Return the (x, y) coordinate for the center point of the cell that contains the specified text.  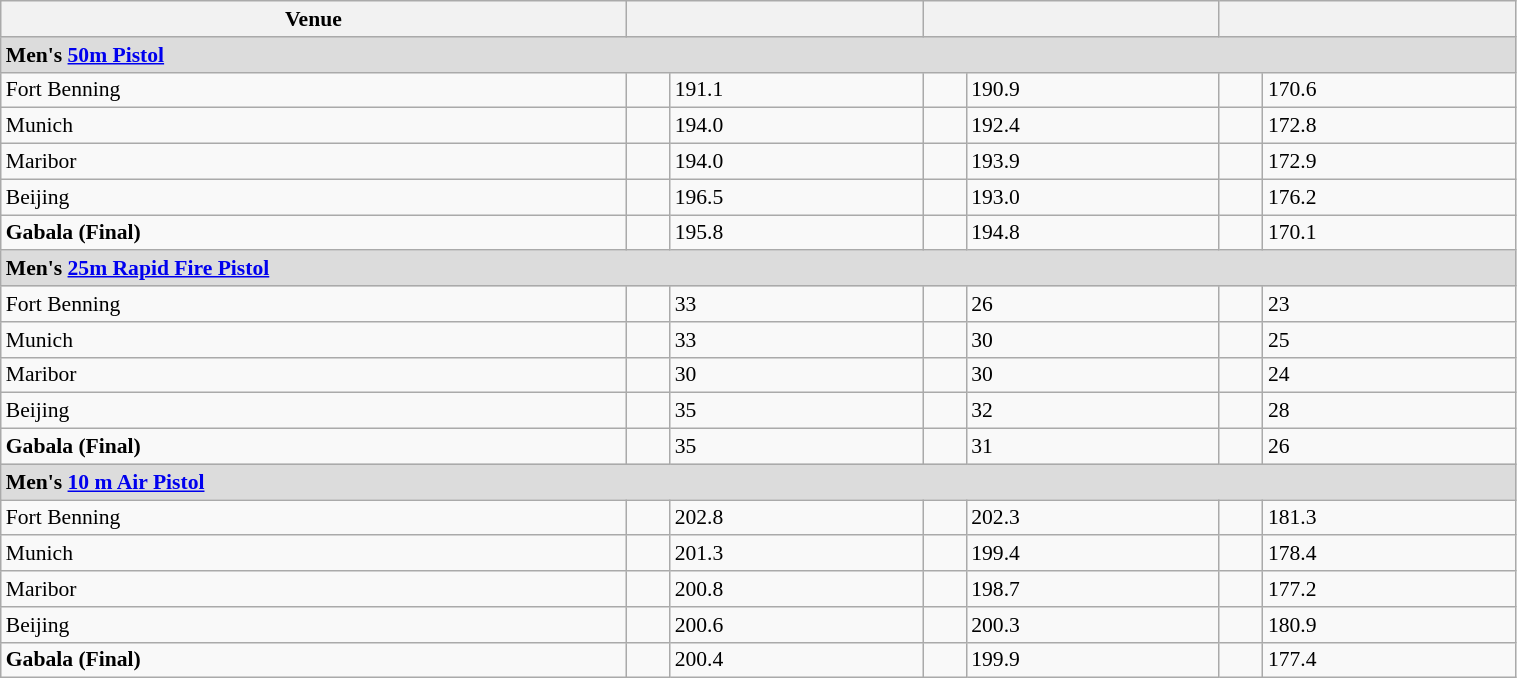
195.8 (796, 233)
190.9 (1092, 90)
200.8 (796, 589)
202.3 (1092, 518)
32 (1092, 411)
Venue (314, 19)
199.4 (1092, 554)
194.8 (1092, 233)
177.2 (1390, 589)
193.9 (1092, 162)
200.3 (1092, 625)
170.6 (1390, 90)
180.9 (1390, 625)
177.4 (1390, 660)
Men's 50m Pistol (758, 55)
191.1 (796, 90)
24 (1390, 375)
28 (1390, 411)
181.3 (1390, 518)
200.6 (796, 625)
198.7 (1092, 589)
172.9 (1390, 162)
192.4 (1092, 126)
178.4 (1390, 554)
200.4 (796, 660)
199.9 (1092, 660)
202.8 (796, 518)
172.8 (1390, 126)
196.5 (796, 197)
Men's 25m Rapid Fire Pistol (758, 269)
193.0 (1092, 197)
170.1 (1390, 233)
23 (1390, 304)
31 (1092, 447)
25 (1390, 340)
Men's 10 m Air Pistol (758, 482)
201.3 (796, 554)
176.2 (1390, 197)
